Search for the cell housing the specified text and yield its [X, Y] center coordinate. 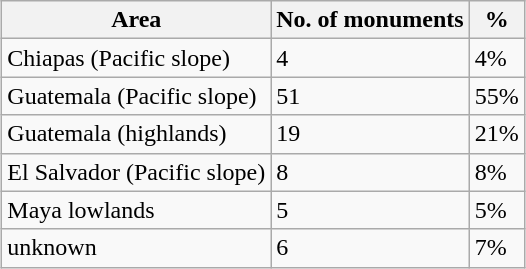
55% [496, 96]
8 [370, 172]
4 [370, 58]
19 [370, 134]
21% [496, 134]
Guatemala (Pacific slope) [136, 96]
7% [496, 248]
Maya lowlands [136, 210]
% [496, 20]
6 [370, 248]
5 [370, 210]
Chiapas (Pacific slope) [136, 58]
Guatemala (highlands) [136, 134]
4% [496, 58]
Area [136, 20]
unknown [136, 248]
El Salvador (Pacific slope) [136, 172]
5% [496, 210]
No. of monuments [370, 20]
8% [496, 172]
51 [370, 96]
